From the cell containing the given text, extract its center point as [x, y] coordinate. 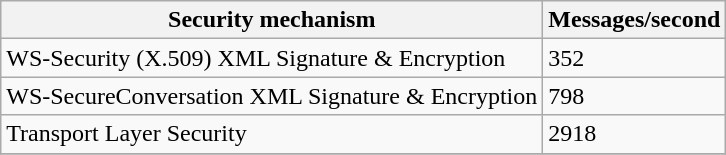
2918 [634, 134]
352 [634, 58]
WS-SecureConversation XML Signature & Encryption [272, 96]
Messages/second [634, 20]
Transport Layer Security [272, 134]
798 [634, 96]
WS-Security (X.509) XML Signature & Encryption [272, 58]
Security mechanism [272, 20]
